Determine the [x, y] coordinate at the center of the cell enclosing the given text.  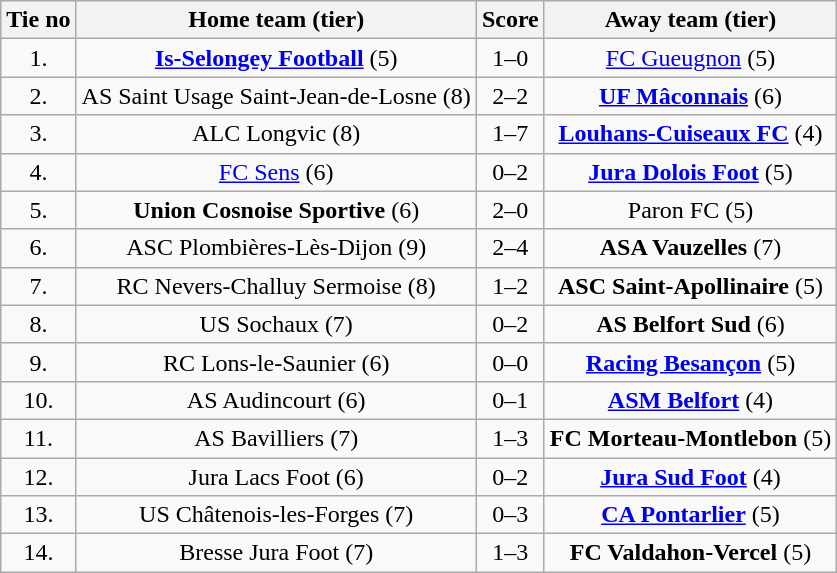
ASM Belfort (4) [690, 400]
Racing Besançon (5) [690, 362]
1. [38, 58]
0–0 [510, 362]
Score [510, 20]
RC Lons-le-Saunier (6) [276, 362]
AS Bavilliers (7) [276, 438]
2. [38, 96]
1–2 [510, 286]
FC Valdahon-Vercel (5) [690, 553]
Jura Lacs Foot (6) [276, 477]
1–7 [510, 134]
FC Sens (6) [276, 172]
Louhans-Cuiseaux FC (4) [690, 134]
Is-Selongey Football (5) [276, 58]
ASC Saint-Apollinaire (5) [690, 286]
ASA Vauzelles (7) [690, 248]
Jura Dolois Foot (5) [690, 172]
2–0 [510, 210]
Away team (tier) [690, 20]
US Châtenois-les-Forges (7) [276, 515]
Jura Sud Foot (4) [690, 477]
6. [38, 248]
11. [38, 438]
1–0 [510, 58]
CA Pontarlier (5) [690, 515]
2–2 [510, 96]
Paron FC (5) [690, 210]
13. [38, 515]
ALC Longvic (8) [276, 134]
Union Cosnoise Sportive (6) [276, 210]
7. [38, 286]
8. [38, 324]
2–4 [510, 248]
3. [38, 134]
ASC Plombières-Lès-Dijon (9) [276, 248]
5. [38, 210]
10. [38, 400]
14. [38, 553]
FC Gueugnon (5) [690, 58]
AS Saint Usage Saint-Jean-de-Losne (8) [276, 96]
9. [38, 362]
Home team (tier) [276, 20]
AS Audincourt (6) [276, 400]
Tie no [38, 20]
12. [38, 477]
Bresse Jura Foot (7) [276, 553]
RC Nevers-Challuy Sermoise (8) [276, 286]
UF Mâconnais (6) [690, 96]
0–3 [510, 515]
FC Morteau-Montlebon (5) [690, 438]
0–1 [510, 400]
AS Belfort Sud (6) [690, 324]
4. [38, 172]
US Sochaux (7) [276, 324]
